Output the [X, Y] coordinate of the center of the cell containing the given text.  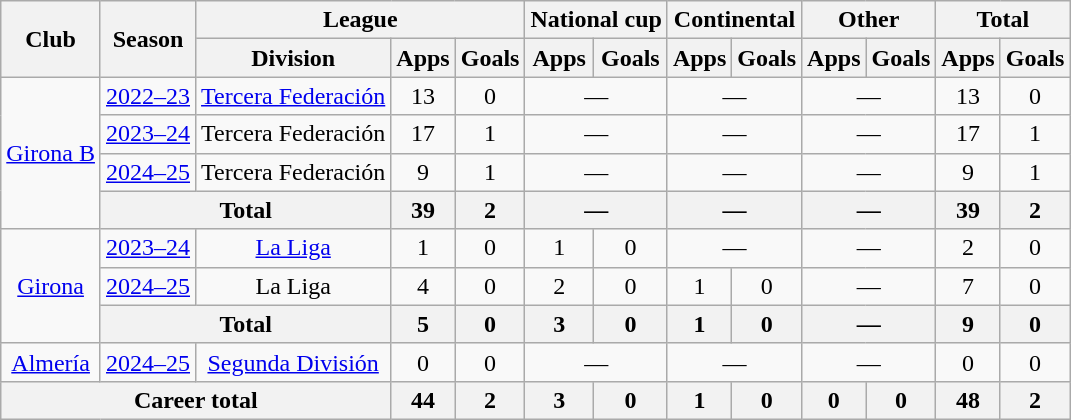
Girona [51, 286]
7 [968, 286]
Season [148, 39]
Continental [734, 20]
5 [423, 324]
Club [51, 39]
44 [423, 400]
Almería [51, 362]
National cup [596, 20]
4 [423, 286]
48 [968, 400]
Division [294, 58]
2022–23 [148, 96]
Career total [196, 400]
Other [869, 20]
Girona B [51, 153]
League [360, 20]
Segunda División [294, 362]
